Locate the cell with the specified text and output its (X, Y) center coordinate. 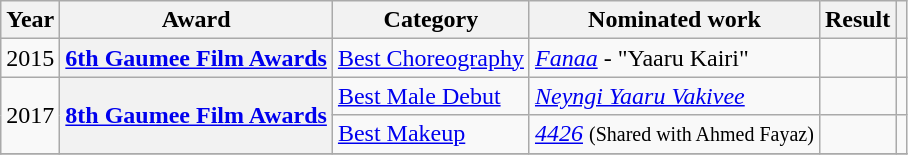
Result (857, 20)
8th Gaumee Film Awards (196, 115)
Award (196, 20)
6th Gaumee Film Awards (196, 58)
Best Male Debut (430, 96)
Category (430, 20)
2015 (30, 58)
4426 (Shared with Ahmed Fayaz) (674, 134)
Fanaa - "Yaaru Kairi" (674, 58)
Nominated work (674, 20)
Best Makeup (430, 134)
Best Choreography (430, 58)
Year (30, 20)
Neyngi Yaaru Vakivee (674, 96)
2017 (30, 115)
